Scan for the cell matching the given text and deliver its [x, y] coordinate at center. 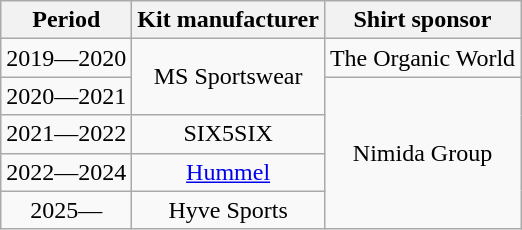
The Organic World [422, 58]
2019—2020 [66, 58]
Shirt sponsor [422, 20]
Hummel [228, 172]
SIX5SIX [228, 134]
Nimida Group [422, 153]
2022—2024 [66, 172]
Hyve Sports [228, 210]
Kit manufacturer [228, 20]
2020—2021 [66, 96]
2021—2022 [66, 134]
Period [66, 20]
2025— [66, 210]
MS Sportswear [228, 77]
